Determine the [X, Y] coordinate at the center of the cell enclosing the given text.  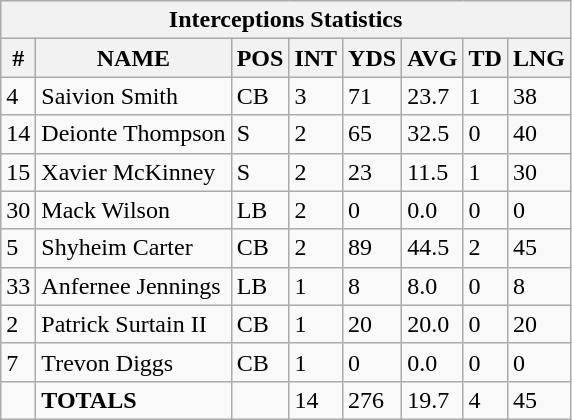
TD [485, 58]
Patrick Surtain II [134, 324]
YDS [372, 58]
Saivion Smith [134, 96]
11.5 [432, 172]
Interceptions Statistics [286, 20]
8.0 [432, 286]
LNG [538, 58]
38 [538, 96]
INT [316, 58]
65 [372, 134]
3 [316, 96]
32.5 [432, 134]
23.7 [432, 96]
TOTALS [134, 400]
89 [372, 248]
40 [538, 134]
276 [372, 400]
Trevon Diggs [134, 362]
19.7 [432, 400]
AVG [432, 58]
5 [18, 248]
Mack Wilson [134, 210]
POS [260, 58]
23 [372, 172]
NAME [134, 58]
71 [372, 96]
# [18, 58]
15 [18, 172]
7 [18, 362]
20.0 [432, 324]
Shyheim Carter [134, 248]
Xavier McKinney [134, 172]
33 [18, 286]
Deionte Thompson [134, 134]
Anfernee Jennings [134, 286]
44.5 [432, 248]
